For the text-containing cell, return its midpoint in [X, Y] coordinate format. 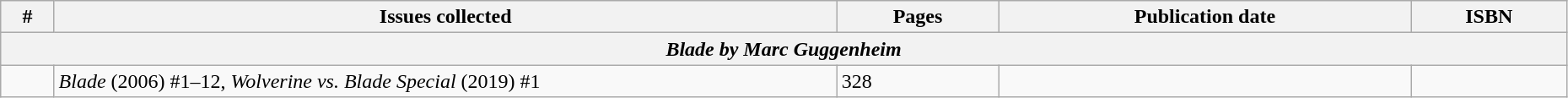
328 [918, 81]
Pages [918, 17]
Blade by Marc Guggenheim [784, 49]
Publication date [1205, 17]
Blade (2006) #1–12, Wolverine vs. Blade Special (2019) #1 [445, 81]
ISBN [1489, 17]
# [27, 17]
Issues collected [445, 17]
